Locate the cell with the specified text and output its (x, y) center coordinate. 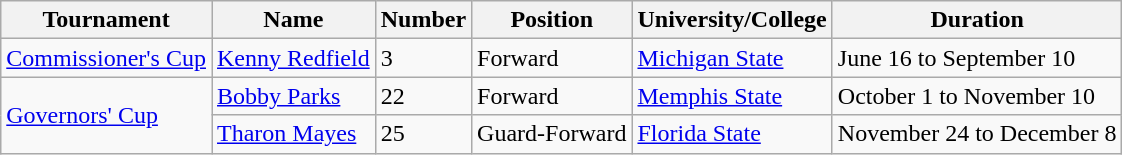
25 (423, 134)
3 (423, 58)
Name (294, 20)
22 (423, 96)
University/College (732, 20)
Kenny Redfield (294, 58)
Guard-Forward (552, 134)
June 16 to September 10 (977, 58)
Governors' Cup (106, 115)
Duration (977, 20)
Bobby Parks (294, 96)
Michigan State (732, 58)
Commissioner's Cup (106, 58)
Tharon Mayes (294, 134)
November 24 to December 8 (977, 134)
October 1 to November 10 (977, 96)
Position (552, 20)
Number (423, 20)
Tournament (106, 20)
Memphis State (732, 96)
Florida State (732, 134)
